Detect which cell encompasses the target text, then output its (x, y) center coordinate. 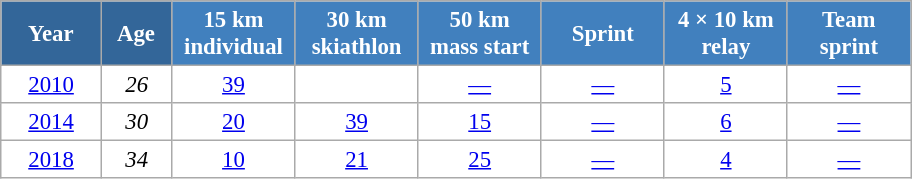
21 (356, 160)
2010 (52, 85)
Team sprint (848, 34)
Year (52, 34)
20 (234, 122)
Age (136, 34)
26 (136, 85)
25 (480, 160)
4 × 10 km relay (726, 34)
Sprint (602, 34)
34 (136, 160)
2014 (52, 122)
2018 (52, 160)
50 km mass start (480, 34)
30 km skiathlon (356, 34)
10 (234, 160)
4 (726, 160)
5 (726, 85)
30 (136, 122)
15 (480, 122)
6 (726, 122)
15 km individual (234, 34)
